Return the [x, y] coordinate for the center point of the cell that contains the specified text.  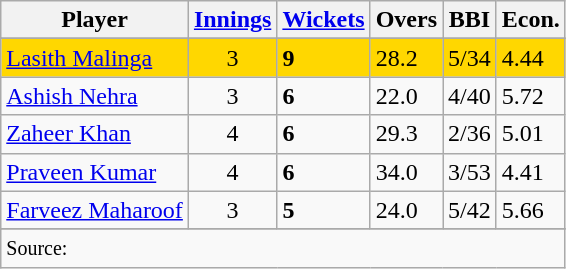
24.0 [406, 210]
Overs [406, 20]
Econ. [530, 20]
4.44 [530, 58]
34.0 [406, 172]
5 [324, 210]
Innings [232, 20]
5.01 [530, 134]
Player [95, 20]
Farveez Maharoof [95, 210]
3/53 [469, 172]
Wickets [324, 20]
Zaheer Khan [95, 134]
22.0 [406, 96]
Praveen Kumar [95, 172]
29.3 [406, 134]
Ashish Nehra [95, 96]
Source: [284, 248]
9 [324, 58]
Lasith Malinga [95, 58]
5.72 [530, 96]
28.2 [406, 58]
4/40 [469, 96]
4.41 [530, 172]
5/42 [469, 210]
2/36 [469, 134]
5/34 [469, 58]
5.66 [530, 210]
BBI [469, 20]
